Scan for the cell matching the given text and deliver its [x, y] coordinate at center. 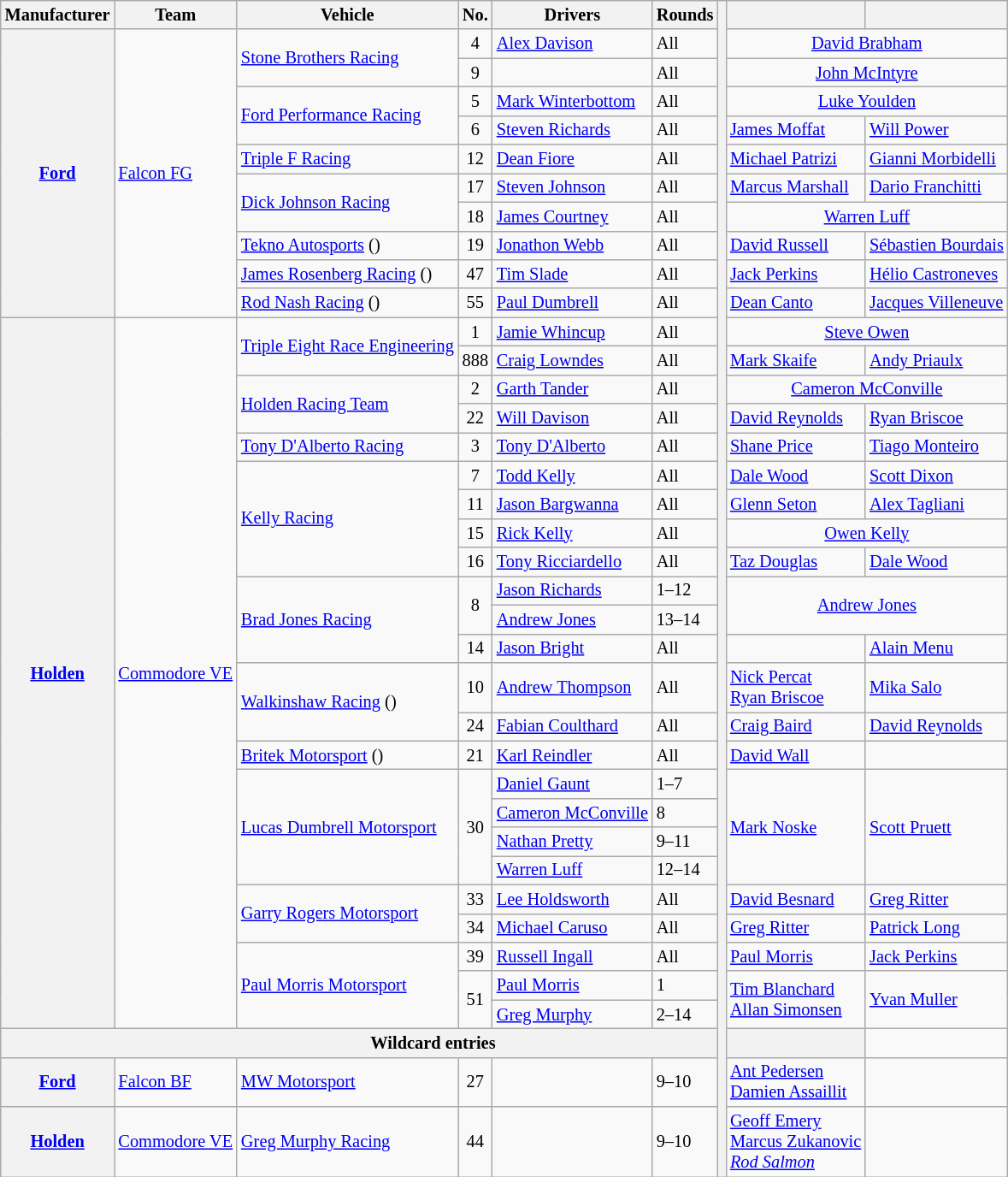
44 [475, 1142]
Jonathon Webb [573, 245]
David Besnard [795, 899]
2 [475, 389]
David Brabham [867, 44]
Jamie Whincup [573, 332]
30 [475, 826]
Ford Performance Racing [347, 115]
Mark Winterbottom [573, 101]
Karl Reindler [573, 755]
Scott Dixon [937, 476]
Walkinshaw Racing () [347, 701]
888 [475, 360]
Jacques Villeneuve [937, 303]
12–14 [686, 870]
Ryan Briscoe [937, 418]
Kelly Racing [347, 518]
Mika Salo [937, 687]
Ant Pedersen Damien Assaillit [795, 1082]
MW Motorsport [347, 1082]
James Courtney [573, 216]
Will Davison [573, 418]
Triple F Racing [347, 159]
Craig Baird [795, 726]
5 [475, 101]
Stone Brothers Racing [347, 58]
Dick Johnson Racing [347, 202]
Patrick Long [937, 928]
Steven Richards [573, 130]
Hélio Castroneves [937, 274]
James Moffat [795, 130]
Paul Dumbrell [573, 303]
Alain Menu [937, 648]
Tekno Autosports () [347, 245]
Tim Blanchard Allan Simonsen [795, 999]
Will Power [937, 130]
Tony D'Alberto Racing [347, 447]
Shane Price [795, 447]
Greg Murphy [573, 1014]
Mark Noske [795, 826]
12 [475, 159]
Triple Eight Race Engineering [347, 346]
10 [475, 687]
Brad Jones Racing [347, 619]
9 [475, 73]
Taz Douglas [795, 562]
David Russell [795, 245]
33 [475, 899]
Britek Motorsport () [347, 755]
39 [475, 956]
Team [176, 15]
34 [475, 928]
Alex Davison [573, 44]
Mark Skaife [795, 360]
Jason Bright [573, 648]
Manufacturer [58, 15]
2–14 [686, 1014]
Rod Nash Racing () [347, 303]
4 [475, 44]
Dean Fiore [573, 159]
18 [475, 216]
James Rosenberg Racing () [347, 274]
Tony Ricciardello [573, 562]
1–7 [686, 784]
11 [475, 504]
Steve Owen [867, 332]
55 [475, 303]
Scott Pruett [937, 826]
Tony D'Alberto [573, 447]
Todd Kelly [573, 476]
Luke Youlden [867, 101]
Dario Franchitti [937, 187]
No. [475, 15]
Falcon BF [176, 1082]
19 [475, 245]
Daniel Gaunt [573, 784]
Glenn Seton [795, 504]
Lucas Dumbrell Motorsport [347, 826]
Michael Patrizi [795, 159]
Rounds [686, 15]
Dean Canto [795, 303]
Alex Tagliani [937, 504]
Rick Kelly [573, 533]
21 [475, 755]
Geoff Emery Marcus Zukanovic Rod Salmon [795, 1142]
Nick Percat Ryan Briscoe [795, 687]
Steven Johnson [573, 187]
Vehicle [347, 15]
47 [475, 274]
Gianni Morbidelli [937, 159]
22 [475, 418]
Owen Kelly [867, 533]
Craig Lowndes [573, 360]
Sébastien Bourdais [937, 245]
Fabian Coulthard [573, 726]
Jason Richards [573, 590]
7 [475, 476]
David Wall [795, 755]
3 [475, 447]
Russell Ingall [573, 956]
27 [475, 1082]
16 [475, 562]
Holden Racing Team [347, 404]
Yvan Muller [937, 999]
Nathan Pretty [573, 842]
Garth Tander [573, 389]
Drivers [573, 15]
Garry Rogers Motorsport [347, 914]
Michael Caruso [573, 928]
13–14 [686, 619]
51 [475, 999]
1–12 [686, 590]
6 [475, 130]
17 [475, 187]
15 [475, 533]
John McIntyre [867, 73]
Jason Bargwanna [573, 504]
Tim Slade [573, 274]
Falcon FG [176, 173]
Andy Priaulx [937, 360]
Greg Murphy Racing [347, 1142]
Lee Holdsworth [573, 899]
24 [475, 726]
9–11 [686, 842]
Andrew Thompson [573, 687]
Wildcard entries [433, 1043]
Paul Morris Motorsport [347, 985]
14 [475, 648]
Tiago Monteiro [937, 447]
Marcus Marshall [795, 187]
